Return (x, y) of the center of cell containing provided text 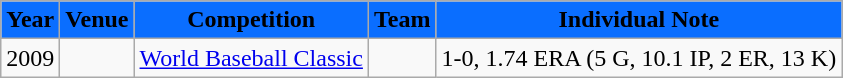
World Baseball Classic (251, 58)
Year (30, 20)
Team (402, 20)
Competition (251, 20)
Individual Note (639, 20)
Venue (97, 20)
1-0, 1.74 ERA (5 G, 10.1 IP, 2 ER, 13 K) (639, 58)
2009 (30, 58)
